Locate the cell with the specified text and output its (x, y) center coordinate. 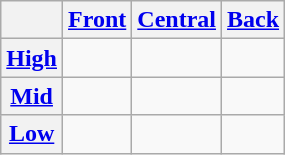
High (32, 58)
Central (177, 20)
Back (254, 20)
Mid (32, 96)
Front (98, 20)
Low (32, 134)
